Return [X, Y] of the center of cell containing provided text 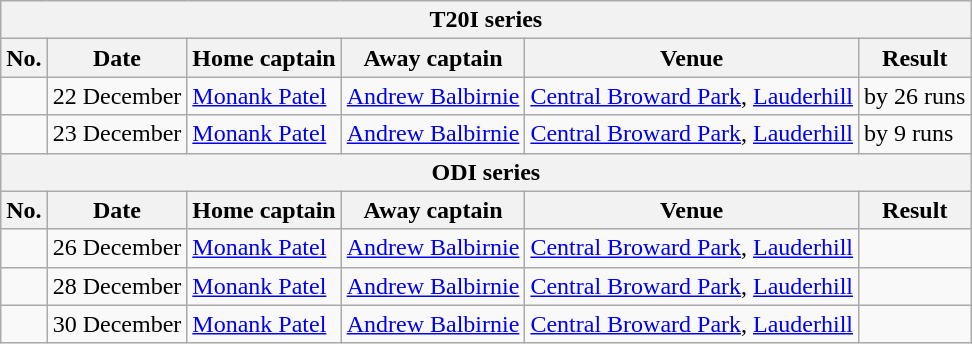
by 9 runs [915, 134]
ODI series [486, 172]
23 December [117, 134]
30 December [117, 324]
28 December [117, 286]
T20I series [486, 20]
by 26 runs [915, 96]
26 December [117, 248]
22 December [117, 96]
